Pinpoint the cell where the given text exists, returning its [X, Y] midpoint coordinate. 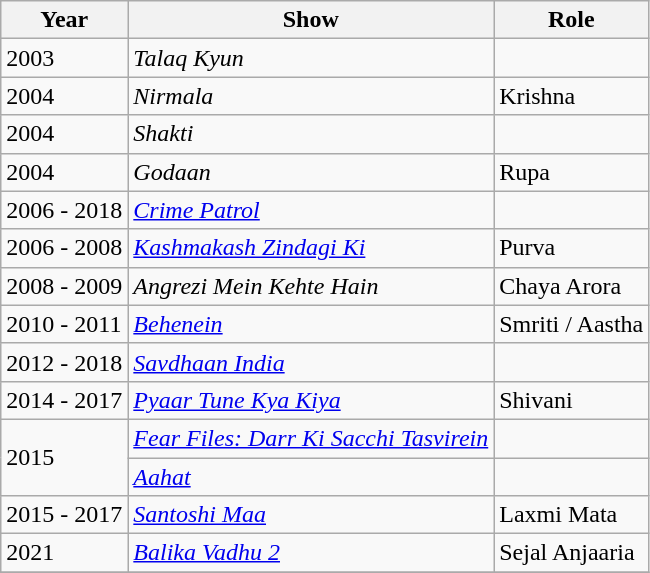
2006 - 2018 [64, 210]
Aahat [311, 477]
Show [311, 20]
Talaq Kyun [311, 58]
Behenein [311, 324]
Shivani [572, 400]
Rupa [572, 172]
Year [64, 20]
Savdhaan India [311, 362]
Purva [572, 248]
Santoshi Maa [311, 515]
Chaya Arora [572, 286]
2021 [64, 553]
2010 - 2011 [64, 324]
Role [572, 20]
Shakti [311, 134]
Nirmala [311, 96]
2014 - 2017 [64, 400]
Krishna [572, 96]
Kashmakash Zindagi Ki [311, 248]
Angrezi Mein Kehte Hain [311, 286]
Smriti / Aastha [572, 324]
Sejal Anjaaria [572, 553]
Fear Files: Darr Ki Sacchi Tasvirein [311, 438]
2015 - 2017 [64, 515]
2015 [64, 457]
Crime Patrol [311, 210]
Laxmi Mata [572, 515]
2008 - 2009 [64, 286]
Balika Vadhu 2 [311, 553]
2006 - 2008 [64, 248]
Godaan [311, 172]
2003 [64, 58]
2012 - 2018 [64, 362]
Pyaar Tune Kya Kiya [311, 400]
